Find where the given text appears and provide that cell's center as (X, Y) coordinate. 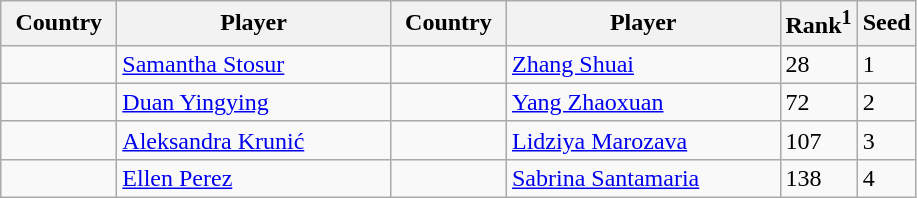
Yang Zhaoxuan (643, 102)
Rank1 (818, 24)
3 (886, 140)
Aleksandra Krunić (254, 140)
107 (818, 140)
Ellen Perez (254, 178)
Duan Yingying (254, 102)
Samantha Stosur (254, 64)
138 (818, 178)
72 (818, 102)
Sabrina Santamaria (643, 178)
1 (886, 64)
2 (886, 102)
Zhang Shuai (643, 64)
4 (886, 178)
Lidziya Marozava (643, 140)
28 (818, 64)
Seed (886, 24)
